Determine the [x, y] coordinate at the center of the cell enclosing the given text.  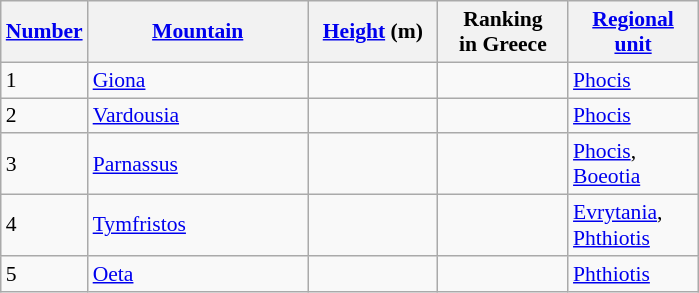
Regional unit [633, 32]
4 [44, 226]
1 [44, 80]
3 [44, 164]
Phocis, Boeotia [633, 164]
Vardousia [198, 116]
Giona [198, 80]
2 [44, 116]
Oeta [198, 274]
Parnassus [198, 164]
Mountain [198, 32]
Height (m) [373, 32]
Tymfristos [198, 226]
Phthiotis [633, 274]
Rankingin Greece [503, 32]
Number [44, 32]
Evrytania, Phthiotis [633, 226]
5 [44, 274]
